Determine the (X, Y) coordinate at the center of the cell enclosing the given text.  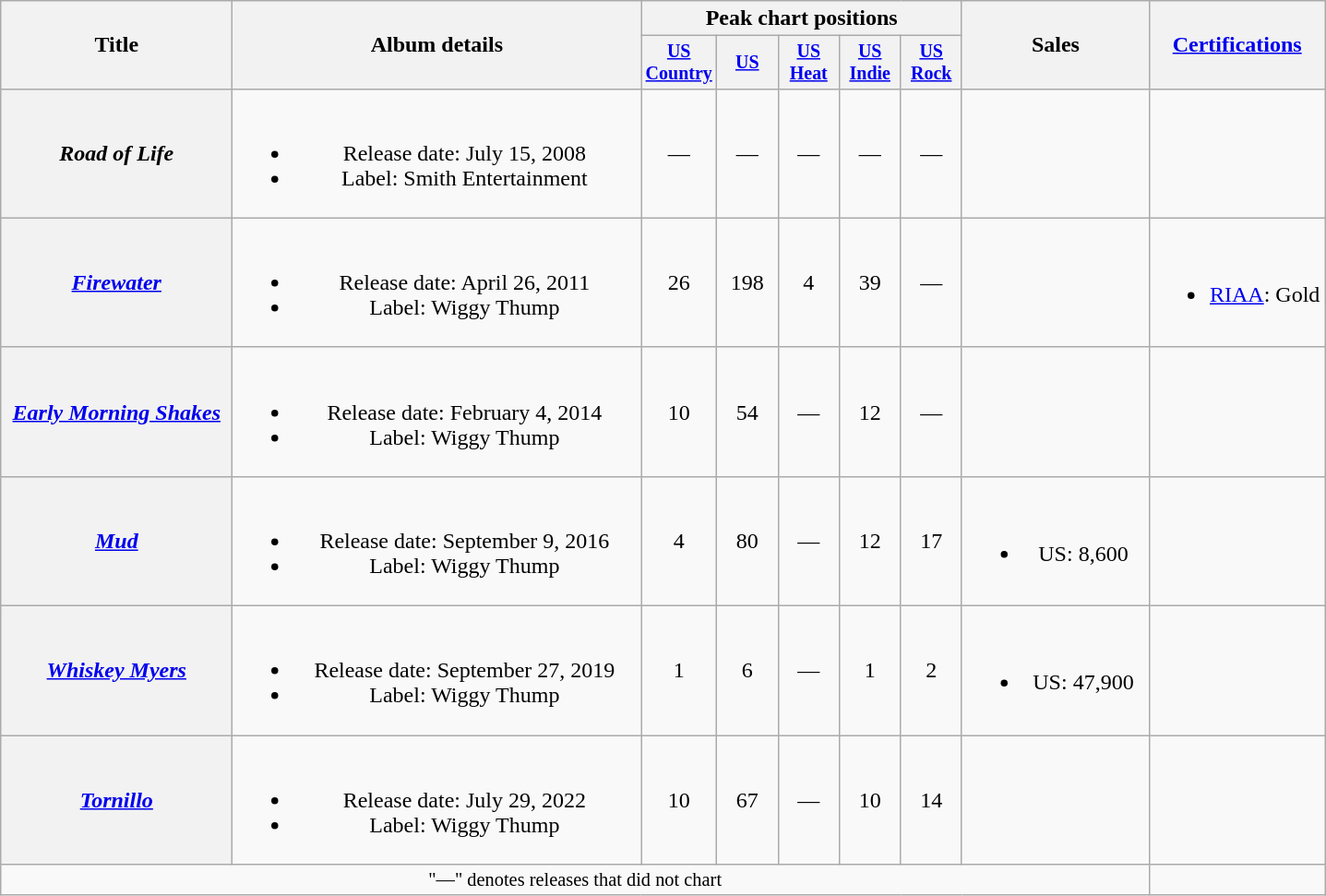
US Country (679, 63)
US (747, 63)
US: 8,600 (1056, 541)
54 (747, 412)
USHeat (808, 63)
39 (869, 282)
RIAA: Gold (1236, 282)
Tornillo (116, 800)
Peak chart positions (802, 18)
80 (747, 541)
Whiskey Myers (116, 671)
"—" denotes releases that did not chart (576, 880)
Title (116, 45)
Album details (437, 45)
Early Morning Shakes (116, 412)
26 (679, 282)
Release date: July 29, 2022Label: Wiggy Thump (437, 800)
USRock (931, 63)
14 (931, 800)
USIndie (869, 63)
17 (931, 541)
Certifications (1236, 45)
2 (931, 671)
198 (747, 282)
Road of Life (116, 153)
US: 47,900 (1056, 671)
Release date: February 4, 2014Label: Wiggy Thump (437, 412)
67 (747, 800)
Release date: April 26, 2011Label: Wiggy Thump (437, 282)
Firewater (116, 282)
Sales (1056, 45)
6 (747, 671)
Mud (116, 541)
Release date: September 27, 2019Label: Wiggy Thump (437, 671)
Release date: July 15, 2008Label: Smith Entertainment (437, 153)
Release date: September 9, 2016Label: Wiggy Thump (437, 541)
